Scan for the cell matching the given text and deliver its [X, Y] coordinate at center. 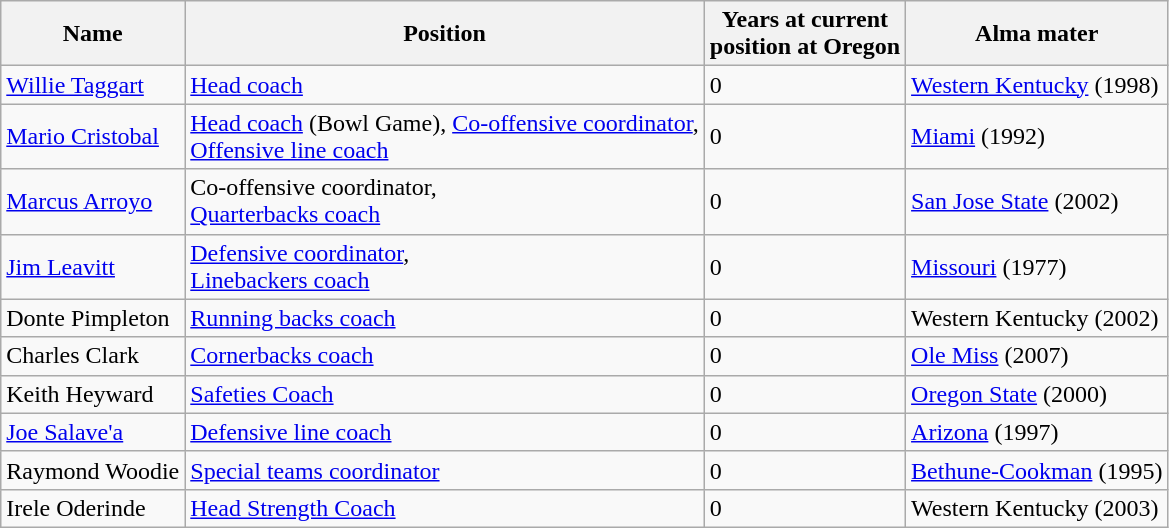
Defensive coordinator,Linebackers coach [444, 266]
Western Kentucky (2002) [1037, 318]
Irele Oderinde [93, 508]
Running backs coach [444, 318]
Western Kentucky (2003) [1037, 508]
Missouri (1977) [1037, 266]
Raymond Woodie [93, 470]
Jim Leavitt [93, 266]
Western Kentucky (1998) [1037, 85]
Alma mater [1037, 34]
Ole Miss (2007) [1037, 356]
Arizona (1997) [1037, 432]
Willie Taggart [93, 85]
Keith Heyward [93, 394]
Oregon State (2000) [1037, 394]
Cornerbacks coach [444, 356]
Safeties Coach [444, 394]
Position [444, 34]
Name [93, 34]
Head coach (Bowl Game), Co-offensive coordinator,Offensive line coach [444, 136]
Co-offensive coordinator,Quarterbacks coach [444, 202]
Head Strength Coach [444, 508]
Miami (1992) [1037, 136]
Head coach [444, 85]
Donte Pimpleton [93, 318]
Joe Salave'a [93, 432]
Marcus Arroyo [93, 202]
Years at currentposition at Oregon [804, 34]
Bethune-Cookman (1995) [1037, 470]
Mario Cristobal [93, 136]
Charles Clark [93, 356]
San Jose State (2002) [1037, 202]
Special teams coordinator [444, 470]
Defensive line coach [444, 432]
